Find where the given text appears and provide that cell's center as [x, y] coordinate. 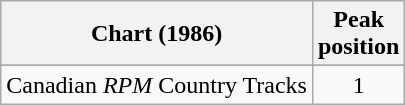
Canadian RPM Country Tracks [157, 85]
Peakposition [358, 34]
1 [358, 85]
Chart (1986) [157, 34]
